Return the [x, y] coordinate for the center point of the cell that contains the specified text.  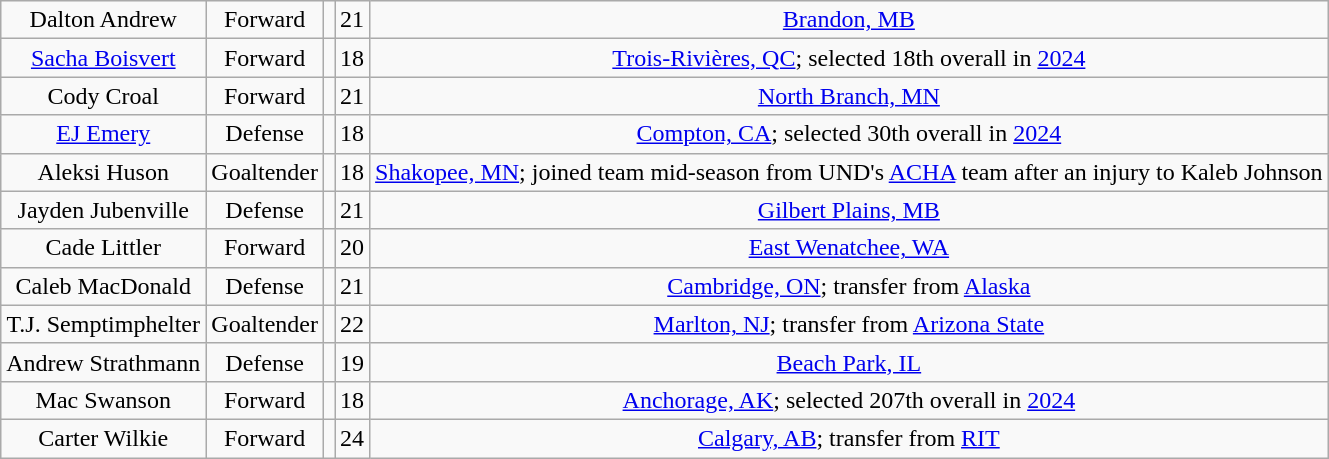
Sacha Boisvert [104, 58]
Anchorage, AK; selected 207th overall in 2024 [850, 400]
Shakopee, MN; joined team mid-season from UND's ACHA team after an injury to Kaleb Johnson [850, 172]
Aleksi Huson [104, 172]
24 [352, 438]
Andrew Strathmann [104, 362]
Beach Park, IL [850, 362]
20 [352, 248]
North Branch, MN [850, 96]
East Wenatchee, WA [850, 248]
Compton, CA; selected 30th overall in 2024 [850, 134]
Cade Littler [104, 248]
19 [352, 362]
Brandon, MB [850, 20]
Cambridge, ON; transfer from Alaska [850, 286]
Calgary, AB; transfer from RIT [850, 438]
Caleb MacDonald [104, 286]
22 [352, 324]
EJ Emery [104, 134]
Cody Croal [104, 96]
Gilbert Plains, MB [850, 210]
Carter Wilkie [104, 438]
Jayden Jubenville [104, 210]
T.J. Semptimphelter [104, 324]
Mac Swanson [104, 400]
Trois-Rivières, QC; selected 18th overall in 2024 [850, 58]
Marlton, NJ; transfer from Arizona State [850, 324]
Dalton Andrew [104, 20]
